Provide the [x, y] coordinate of the cell's center where the given text is located.  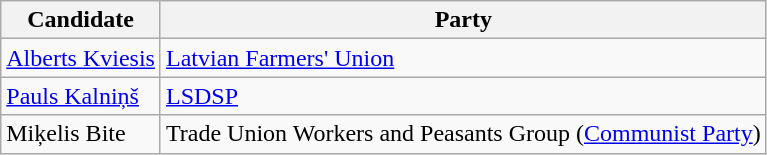
Party [463, 20]
Latvian Farmers' Union [463, 58]
Alberts Kviesis [81, 58]
Trade Union Workers and Peasants Group (Communist Party) [463, 134]
Miķelis Bite [81, 134]
LSDSP [463, 96]
Candidate [81, 20]
Pauls Kalniņš [81, 96]
